Pinpoint the cell where the given text exists, returning its (X, Y) midpoint coordinate. 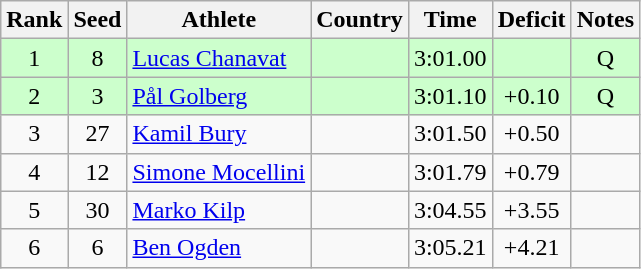
3:01.10 (450, 96)
Time (450, 20)
Ben Ogden (219, 248)
1 (34, 58)
+0.10 (532, 96)
12 (98, 172)
Deficit (532, 20)
3:05.21 (450, 248)
Seed (98, 20)
Pål Golberg (219, 96)
Marko Kilp (219, 210)
3:01.00 (450, 58)
4 (34, 172)
8 (98, 58)
+3.55 (532, 210)
3:01.79 (450, 172)
2 (34, 96)
3:04.55 (450, 210)
Simone Mocellini (219, 172)
Athlete (219, 20)
3:01.50 (450, 134)
Notes (605, 20)
Lucas Chanavat (219, 58)
+0.50 (532, 134)
5 (34, 210)
Country (360, 20)
30 (98, 210)
+0.79 (532, 172)
+4.21 (532, 248)
27 (98, 134)
Rank (34, 20)
Kamil Bury (219, 134)
